Scan for the cell matching the given text and deliver its [X, Y] coordinate at center. 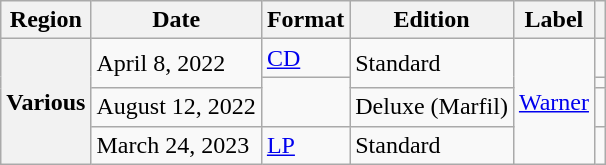
Warner [554, 102]
April 8, 2022 [176, 64]
Format [305, 20]
Date [176, 20]
August 12, 2022 [176, 107]
Edition [432, 20]
CD [305, 58]
LP [305, 145]
Region [46, 20]
Deluxe (Marfil) [432, 107]
March 24, 2023 [176, 145]
Label [554, 20]
Various [46, 102]
